Output the [X, Y] coordinate of the center of the cell containing the given text.  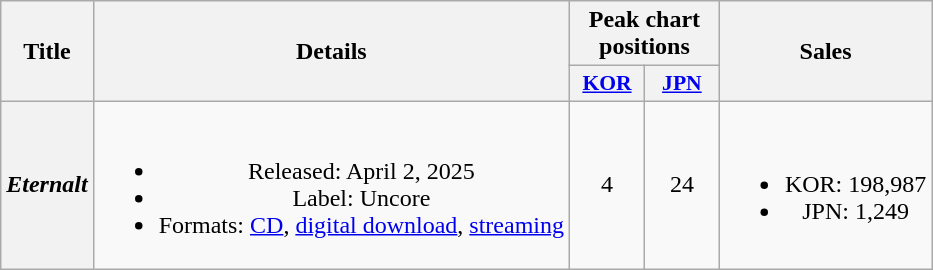
24 [682, 184]
Title [47, 52]
JPN [682, 84]
Sales [825, 52]
Peak chart positions [645, 34]
Released: April 2, 2025Label: UncoreFormats: CD, digital download, streaming [331, 184]
Eternalt [47, 184]
KOR [608, 84]
Details [331, 52]
KOR: 198,987JPN: 1,249 [825, 184]
4 [608, 184]
